Provide the [X, Y] coordinate of the cell's center where the given text is located.  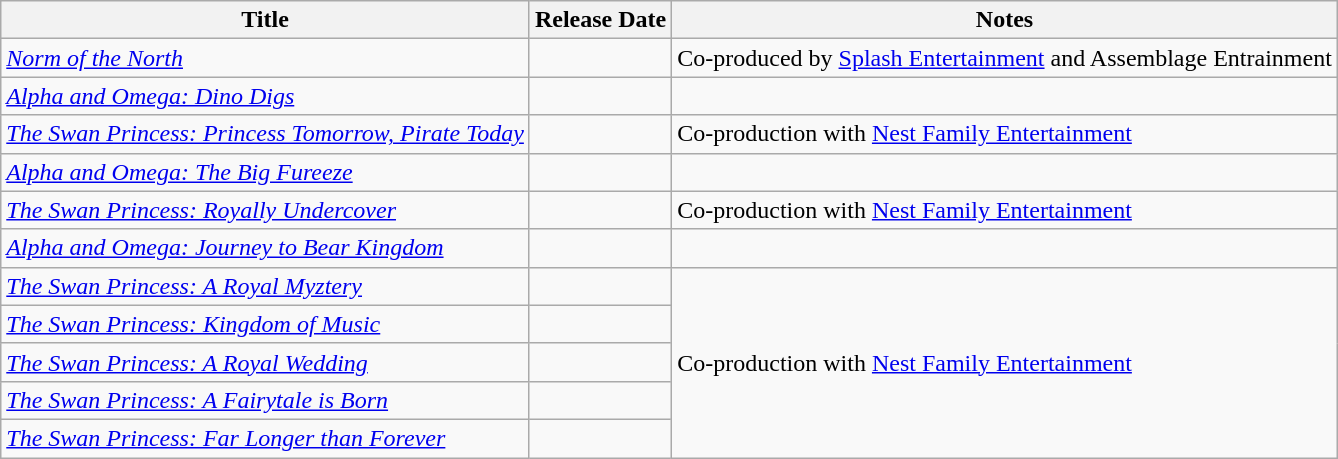
Alpha and Omega: Dino Digs [266, 96]
Release Date [600, 20]
Norm of the North [266, 58]
The Swan Princess: A Fairytale is Born [266, 400]
Alpha and Omega: The Big Fureeze [266, 172]
The Swan Princess: A Royal Wedding [266, 362]
The Swan Princess: Princess Tomorrow, Pirate Today [266, 134]
Alpha and Omega: Journey to Bear Kingdom [266, 248]
The Swan Princess: Kingdom of Music [266, 324]
Co-produced by Splash Entertainment and Assemblage Entrainment [1005, 58]
Title [266, 20]
The Swan Princess: Royally Undercover [266, 210]
The Swan Princess: A Royal Myztery [266, 286]
The Swan Princess: Far Longer than Forever [266, 438]
Notes [1005, 20]
